Pinpoint the cell where the given text exists, returning its (x, y) midpoint coordinate. 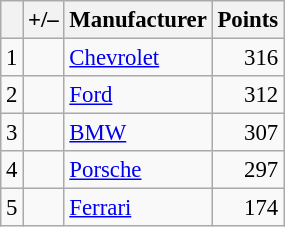
Ferrari (138, 208)
Ford (138, 95)
Porsche (138, 170)
2 (12, 95)
BMW (138, 133)
1 (12, 58)
3 (12, 133)
4 (12, 170)
174 (248, 208)
+/– (44, 20)
5 (12, 208)
Points (248, 20)
312 (248, 95)
297 (248, 170)
307 (248, 133)
316 (248, 58)
Chevrolet (138, 58)
Manufacturer (138, 20)
